Capture the cell that displays the provided text and extract its [X, Y] central coordinate. 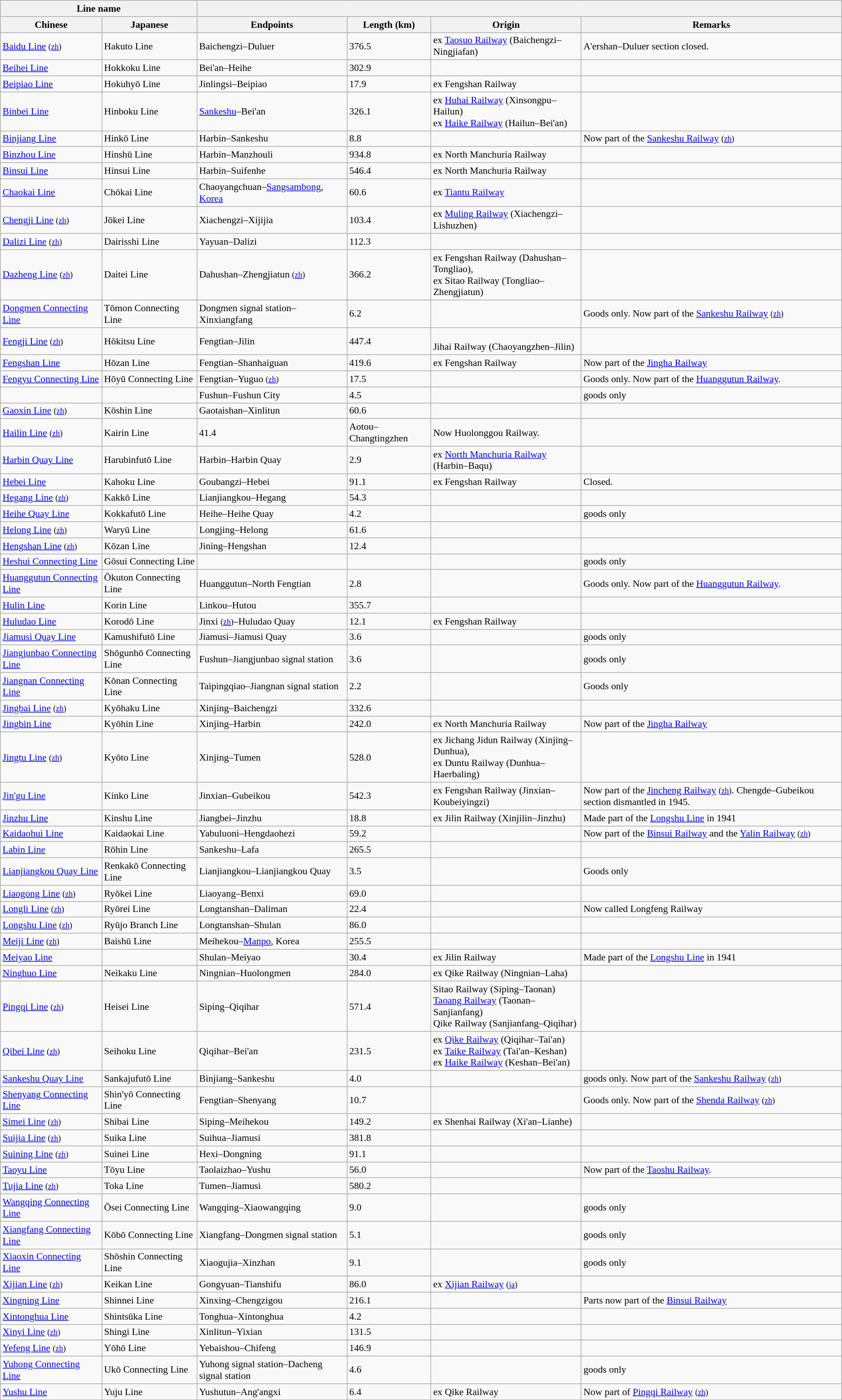
Fengyu Connecting Line [51, 379]
Harbin–Sankeshu [272, 139]
Kaidaokai Line [150, 834]
A'ershan–Duluer section closed. [711, 46]
Xinxing–Chengzigou [272, 1300]
Lianjiangkou Quay Line [51, 872]
Siping–Meihekou [272, 1122]
ex Qike Railway [506, 1392]
Baishū Line [150, 942]
Chengji Line (zh) [51, 220]
Kamushifutō Line [150, 637]
Hakuto Line [150, 46]
Hulin Line [51, 605]
Hegang Line (zh) [51, 498]
Shingi Line [150, 1332]
Simei Line (zh) [51, 1122]
Jihai Railway (Chaoyangzhen–Jilin) [506, 341]
Yushu Line [51, 1392]
Suining Line (zh) [51, 1154]
ex Muling Railway (Xiachengzi–Lishuzhen) [506, 220]
Heihe–Heihe Quay [272, 514]
Now called Longfeng Railway [711, 909]
Siping–Qiqihar [272, 1007]
Xingning Line [51, 1300]
Gōsui Connecting Line [150, 562]
54.3 [389, 498]
Helong Line (zh) [51, 530]
Shōshin Connecting Line [150, 1263]
17.9 [389, 84]
Binjiang Line [51, 139]
Fushun–Jiangjunbao signal station [272, 659]
Japanese [150, 25]
Line name [99, 9]
546.4 [389, 171]
Meiji Line (zh) [51, 942]
Remarks [711, 25]
Xiangfang Connecting Line [51, 1235]
2.9 [389, 460]
Xiachengzi–Xijijia [272, 220]
Binzhou Line [51, 155]
Tōmon Connecting Line [150, 313]
Shulan–Meiyao [272, 957]
Beipiao Line [51, 84]
Xinjing–Baichengzi [272, 708]
22.4 [389, 909]
Beihei Line [51, 68]
Waryū Line [150, 530]
Ryōkei Line [150, 894]
Daitei Line [150, 275]
Kyōhaku Line [150, 708]
Lianjiangkou–Hegang [272, 498]
580.2 [389, 1186]
Qiqihar–Bei'an [272, 1052]
Hōkitsu Line [150, 341]
Kōshin Line [150, 411]
Chōkai Line [150, 192]
Dahushan–Zhengjiatun (zh) [272, 275]
Linkou–Hutou [272, 605]
Jōkei Line [150, 220]
Huanggutun Connecting Line [51, 584]
Meiyao Line [51, 957]
Rōhin Line [150, 850]
216.1 [389, 1300]
Now part of the Sankeshu Railway (zh) [711, 139]
Now part of Pingqi Railway (zh) [711, 1392]
Tumen–Jiamusi [272, 1186]
Hokuhyō Line [150, 84]
Tujia Line (zh) [51, 1186]
Liaoyang–Benxi [272, 894]
Chinese [51, 25]
18.8 [389, 818]
366.2 [389, 275]
Now part of the Taoshu Railway. [711, 1170]
Jinzhu Line [51, 818]
56.0 [389, 1170]
Jinxi (zh)–Huludao Quay [272, 621]
Shinnei Line [150, 1300]
69.0 [389, 894]
Shibai Line [150, 1122]
Hōzan Line [150, 363]
Aotou–Changtingzhen [389, 433]
61.6 [389, 530]
Jinxian–Gubeikou [272, 797]
265.5 [389, 850]
ex Taosuo Railway (Baichengzi–Ningjiafan) [506, 46]
Fengtian–Yuguo (zh) [272, 379]
9.1 [389, 1263]
Sitao Railway (Siping–Taonan)Taoang Railway (Taonan–Sanjianfang)Qike Railway (Sanjianfang–Qiqihar) [506, 1007]
9.0 [389, 1208]
381.8 [389, 1138]
Closed. [711, 482]
Hengshan Line (zh) [51, 546]
Fengtian–Shanhaiguan [272, 363]
Jiamusi Quay Line [51, 637]
ex Huhai Railway (Xinsongpu–Hailun)ex Haike Railway (Hailun–Bei'an) [506, 111]
Fengshan Line [51, 363]
Huludao Line [51, 621]
Korodō Line [150, 621]
Kahoku Line [150, 482]
Sankeshu–Lafa [272, 850]
Kōzan Line [150, 546]
146.9 [389, 1348]
Shenyang Connecting Line [51, 1100]
284.0 [389, 973]
Suinei Line [150, 1154]
Harbin Quay Line [51, 460]
Kokkafutō Line [150, 514]
934.8 [389, 155]
ex North Manchuria Railway (Harbin–Baqu) [506, 460]
Yuhong signal station–Dacheng signal station [272, 1370]
ex Jichang Jidun Railway (Xinjing–Dunhua),ex Duntu Railway (Dunhua–Haerbaling) [506, 757]
3.5 [389, 872]
Jin'gu Line [51, 797]
17.5 [389, 379]
Xiangfang–Dongmen signal station [272, 1235]
Wangqing Connecting Line [51, 1208]
Fengtian–Jilin [272, 341]
Yuhong Connecting Line [51, 1370]
332.6 [389, 708]
Hinsui Line [150, 171]
Hinshū Line [150, 155]
Ukō Connecting Line [150, 1370]
Xintonghua Line [51, 1316]
59.2 [389, 834]
Longjing–Helong [272, 530]
Sankeshu Quay Line [51, 1079]
Ningnian–Huolongmen [272, 973]
ex Qike Railway (Ningnian–Laha) [506, 973]
103.4 [389, 220]
Toka Line [150, 1186]
Xinyi Line (zh) [51, 1332]
Kairin Line [150, 433]
6.2 [389, 313]
Dalizi Line (zh) [51, 242]
Dazheng Line (zh) [51, 275]
Endpoints [272, 25]
Meihekou–Manpo, Korea [272, 942]
Fengji Line (zh) [51, 341]
Kyōto Line [150, 757]
2.2 [389, 686]
Yōhō Line [150, 1348]
ex Fengshan Railway (Dahushan–Tongliao),ex Sitao Railway (Tongliao–Zhengjiatun) [506, 275]
2.8 [389, 584]
Gaoxin Line (zh) [51, 411]
Jinlingsi–Beipiao [272, 84]
Ryōrei Line [150, 909]
4.0 [389, 1079]
ex Xijian Railway (ja) [506, 1285]
Hinkō Line [150, 139]
Harbin–Suifenhe [272, 171]
Labin Line [51, 850]
255.5 [389, 942]
Tonghua–Xintonghua [272, 1316]
Xinlitun–Yixian [272, 1332]
Yabuluoni–Hengdaohezi [272, 834]
Now part of the Binsui Railway and the Yalin Railway (zh) [711, 834]
Keikan Line [150, 1285]
Goods only. Now part of the Sankeshu Railway (zh) [711, 313]
Heihe Quay Line [51, 514]
571.4 [389, 1007]
12.1 [389, 621]
4.5 [389, 395]
Xiaogujia–Xinzhan [272, 1263]
Sankajufutō Line [150, 1079]
Tōyu Line [150, 1170]
Seihoku Line [150, 1052]
Jining–Hengshan [272, 546]
Liaogong Line (zh) [51, 894]
Binsui Line [51, 171]
Renkakō Connecting Line [150, 872]
Now part of the Jincheng Railway (zh). Chengde–Gubeikou section dismantled in 1945. [711, 797]
Suika Line [150, 1138]
Ryūjo Branch Line [150, 925]
Sankeshu–Bei'an [272, 111]
Pingqi Line (zh) [51, 1007]
Baichengzi–Duluer [272, 46]
Hinboku Line [150, 111]
Gongyuan–Tianshifu [272, 1285]
Ōkuton Connecting Line [150, 584]
Baidu Line (zh) [51, 46]
Shin'yō Connecting Line [150, 1100]
Heshui Connecting Line [51, 562]
Chaoyangchuan–Sangsambong, Korea [272, 192]
10.7 [389, 1100]
Bei'an–Heihe [272, 68]
6.4 [389, 1392]
Xinjing–Tumen [272, 757]
355.7 [389, 605]
ex Fengshan Railway (Jinxian–Koubeiyingzi) [506, 797]
ex Shenhai Railway (Xi'an–Lianhe) [506, 1122]
Dongmen signal station–Xinxiangfang [272, 313]
Harubinfutō Line [150, 460]
5.1 [389, 1235]
Heisei Line [150, 1007]
Hōyū Connecting Line [150, 379]
Longshu Line (zh) [51, 925]
Binjiang–Sankeshu [272, 1079]
4.6 [389, 1370]
Wangqing–Xiaowangqing [272, 1208]
30.4 [389, 957]
Dairisshi Line [150, 242]
Taipingqiao–Jiangnan signal station [272, 686]
Now Huolonggou Railway. [506, 433]
12.4 [389, 546]
Neikaku Line [150, 973]
149.2 [389, 1122]
Fushun–Fushun City [272, 395]
Jiangjunbao Connecting Line [51, 659]
Kakkō Line [150, 498]
Ninghuo Line [51, 973]
8.8 [389, 139]
Kōbō Connecting Line [150, 1235]
ex Jilin Railway (Xinjilin–Jinzhu) [506, 818]
Kyōhin Line [150, 724]
Fengtian–Shenyang [272, 1100]
302.9 [389, 68]
ex Tiantu Railway [506, 192]
Qibei Line (zh) [51, 1052]
41.4 [272, 433]
goods only. Now part of the Sankeshu Railway (zh) [711, 1079]
Parts now part of the Binsui Railway [711, 1300]
Longli Line (zh) [51, 909]
447.4 [389, 341]
Jingbin Line [51, 724]
376.5 [389, 46]
Yuju Line [150, 1392]
Hexi–Dongning [272, 1154]
Goods only. Now part of the Shenda Railway (zh) [711, 1100]
Yebaishou–Chifeng [272, 1348]
ex Jilin Railway [506, 957]
326.1 [389, 111]
Xiaoxin Connecting Line [51, 1263]
Ōsei Connecting Line [150, 1208]
Shintsūka Line [150, 1316]
131.5 [389, 1332]
Xijian Line (zh) [51, 1285]
Length (km) [389, 25]
112.3 [389, 242]
Suijia Line (zh) [51, 1138]
Dongmen Connecting Line [51, 313]
Hailin Line (zh) [51, 433]
Binbei Line [51, 111]
242.0 [389, 724]
Jiangbei–Jinzhu [272, 818]
ex Qike Railway (Qiqihar–Tai'an)ex Taike Railway (Tai'an–Keshan)ex Haike Railway (Keshan–Bei'an) [506, 1052]
Chaokai Line [51, 192]
Hokkoku Line [150, 68]
Longtanshan–Daliman [272, 909]
Jiangnan Connecting Line [51, 686]
Kinko Line [150, 797]
Harbin–Manzhouli [272, 155]
Jiamusi–Jiamusi Quay [272, 637]
Yushutun–Ang'angxi [272, 1392]
Shōgunhō Connecting Line [150, 659]
Jingbai Line (zh) [51, 708]
Xinjing–Harbin [272, 724]
Goubangzi–Hebei [272, 482]
419.6 [389, 363]
528.0 [389, 757]
Lianjiangkou–Lianjiangkou Quay [272, 872]
231.5 [389, 1052]
Jingtu Line (zh) [51, 757]
Hebei Line [51, 482]
Korin Line [150, 605]
Suihua–Jiamusi [272, 1138]
542.3 [389, 797]
Taoyu Line [51, 1170]
Kaidaohui Line [51, 834]
Taolaizhao–Yushu [272, 1170]
Origin [506, 25]
Huanggutun–North Fengtian [272, 584]
Kōnan Connecting Line [150, 686]
Yefeng Line (zh) [51, 1348]
Gaotaishan–Xinlitun [272, 411]
Kinshu Line [150, 818]
Harbin–Harbin Quay [272, 460]
Longtanshan–Shulan [272, 925]
Yayuan–Dalizi [272, 242]
